Return the [X, Y] coordinate for the center point of the cell that contains the specified text.  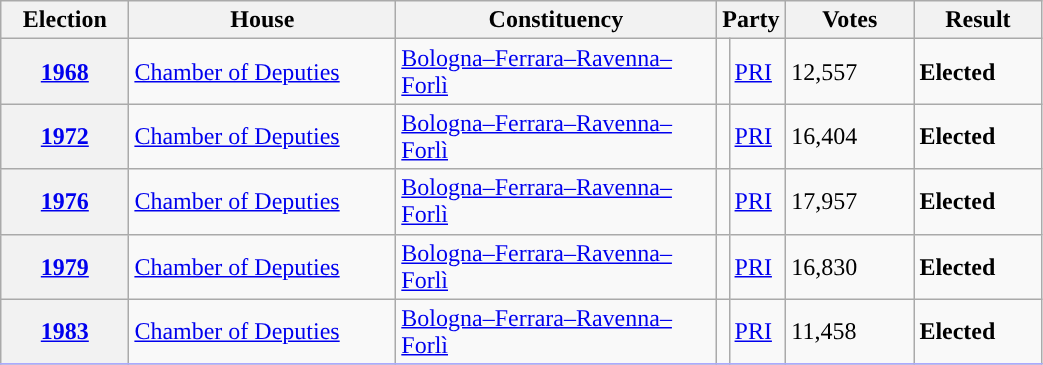
12,557 [850, 72]
Party [751, 20]
17,957 [850, 202]
Result [978, 20]
Constituency [556, 20]
House [262, 20]
1979 [65, 266]
1976 [65, 202]
Election [65, 20]
16,404 [850, 136]
11,458 [850, 332]
16,830 [850, 266]
1983 [65, 332]
Votes [850, 20]
1968 [65, 72]
1972 [65, 136]
